Return the (x, y) coordinate for the center point of the cell that contains the specified text.  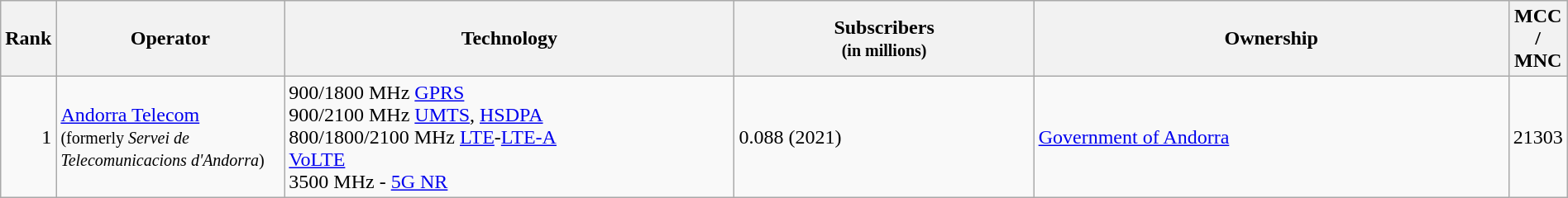
0.088 (2021) (884, 137)
Government of Andorra (1271, 137)
Rank (28, 39)
MCC / MNC (1538, 39)
Subscribers(in millions) (884, 39)
Ownership (1271, 39)
21303 (1538, 137)
Technology (509, 39)
900/1800 MHz GPRS 900/2100 MHz UMTS, HSDPA 800/1800/2100 MHz LTE-LTE-AVoLTE3500 MHz - 5G NR (509, 137)
1 (28, 137)
Andorra Telecom (formerly Servei de Telecomunicacions d'Andorra) (170, 137)
Operator (170, 39)
